Locate the cell with the specified text and output its (X, Y) center coordinate. 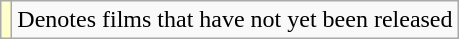
Denotes films that have not yet been released (235, 20)
